Output the [X, Y] coordinate of the center of the cell containing the given text.  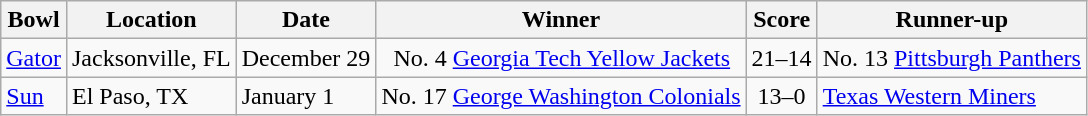
Score [782, 20]
Bowl [34, 20]
Location [151, 20]
Gator [34, 58]
Date [306, 20]
January 1 [306, 96]
Texas Western Miners [952, 96]
December 29 [306, 58]
Winner [561, 20]
21–14 [782, 58]
Runner-up [952, 20]
El Paso, TX [151, 96]
13–0 [782, 96]
Jacksonville, FL [151, 58]
No. 13 Pittsburgh Panthers [952, 58]
Sun [34, 96]
No. 4 Georgia Tech Yellow Jackets [561, 58]
No. 17 George Washington Colonials [561, 96]
